Provide the [X, Y] coordinate of the cell's center where the given text is located.  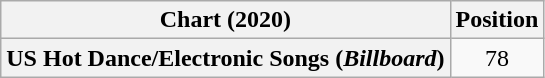
US Hot Dance/Electronic Songs (Billboard) [226, 58]
Chart (2020) [226, 20]
78 [497, 58]
Position [497, 20]
